Find where the given text appears and provide that cell's center as (X, Y) coordinate. 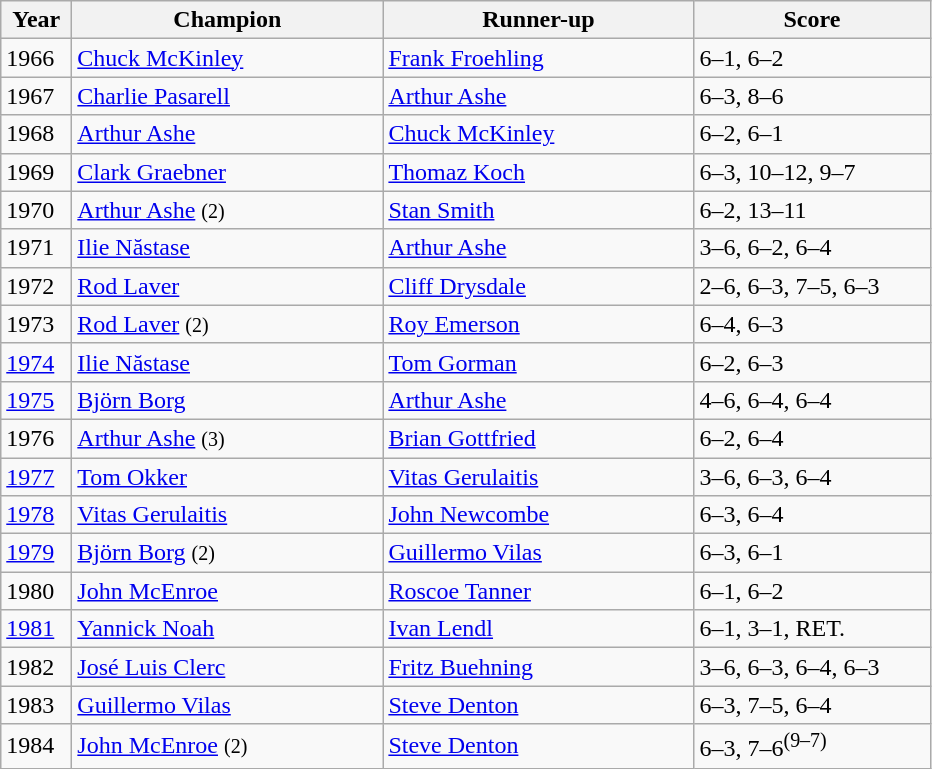
1976 (36, 438)
6–3, 7–5, 6–4 (812, 705)
Runner-up (538, 20)
Rod Laver (228, 286)
Score (812, 20)
Roscoe Tanner (538, 591)
1978 (36, 515)
6–2, 6–4 (812, 438)
Arthur Ashe (3) (228, 438)
4–6, 6–4, 6–4 (812, 400)
1980 (36, 591)
6–3, 10–12, 9–7 (812, 172)
John McEnroe (2) (228, 746)
1975 (36, 400)
1972 (36, 286)
José Luis Clerc (228, 667)
John McEnroe (228, 591)
6–1, 3–1, RET. (812, 629)
Björn Borg (2) (228, 553)
1967 (36, 96)
Tom Gorman (538, 362)
Fritz Buehning (538, 667)
Brian Gottfried (538, 438)
1977 (36, 477)
1974 (36, 362)
Champion (228, 20)
1982 (36, 667)
1984 (36, 746)
Rod Laver (2) (228, 324)
6–4, 6–3 (812, 324)
1970 (36, 210)
1983 (36, 705)
1979 (36, 553)
6–2, 13–11 (812, 210)
Cliff Drysdale (538, 286)
6–3, 8–6 (812, 96)
Stan Smith (538, 210)
1968 (36, 134)
Frank Froehling (538, 58)
2–6, 6–3, 7–5, 6–3 (812, 286)
3–6, 6–2, 6–4 (812, 248)
1966 (36, 58)
Tom Okker (228, 477)
3–6, 6–3, 6–4, 6–3 (812, 667)
Clark Graebner (228, 172)
6–3, 6–1 (812, 553)
1971 (36, 248)
Year (36, 20)
6–2, 6–1 (812, 134)
Charlie Pasarell (228, 96)
6–2, 6–3 (812, 362)
1969 (36, 172)
Ivan Lendl (538, 629)
Yannick Noah (228, 629)
3–6, 6–3, 6–4 (812, 477)
John Newcombe (538, 515)
6–3, 7–6(9–7) (812, 746)
Roy Emerson (538, 324)
Thomaz Koch (538, 172)
6–3, 6–4 (812, 515)
Björn Borg (228, 400)
1973 (36, 324)
Arthur Ashe (2) (228, 210)
1981 (36, 629)
